Extract the [x, y] coordinate from the center of the cell holding the provided text.  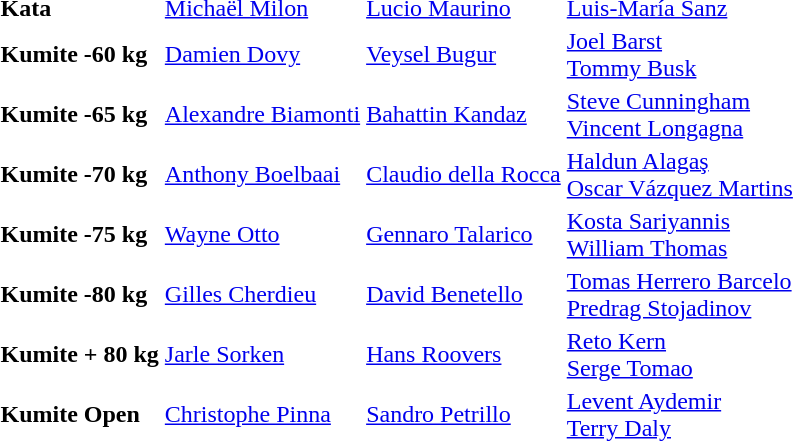
David Benetello [464, 294]
Bahattin Kandaz [464, 114]
Claudio della Rocca [464, 174]
Veysel Bugur [464, 54]
Anthony Boelbaai [262, 174]
Hans Roovers [464, 354]
Jarle Sorken [262, 354]
Gilles Cherdieu [262, 294]
Wayne Otto [262, 234]
Alexandre Biamonti [262, 114]
Gennaro Talarico [464, 234]
Damien Dovy [262, 54]
